Scan for the cell matching the given text and deliver its [X, Y] coordinate at center. 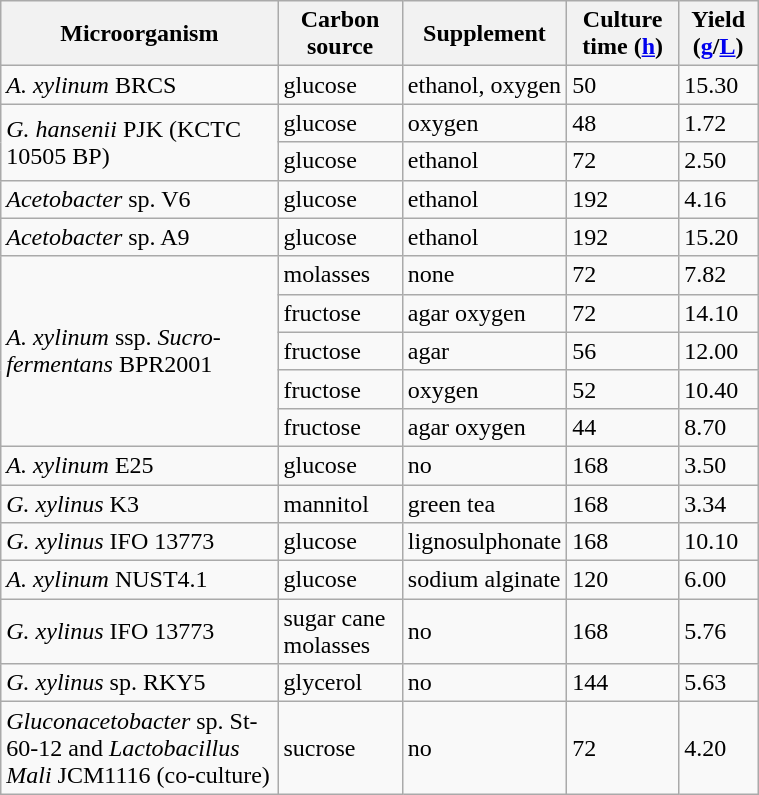
52 [623, 389]
sugar cane molasses [340, 632]
6.00 [718, 580]
Yield (g/L) [718, 34]
56 [623, 351]
Supple­ment [484, 34]
Micro­organism [140, 34]
120 [623, 580]
A. xylinum NUST4.1 [140, 580]
sodium alginate [484, 580]
G. hansenii PJK (KCTC 10505 BP) [140, 142]
10.10 [718, 542]
A. xylinum BRCS [140, 85]
3.34 [718, 503]
glycerol [340, 683]
1.72 [718, 123]
mannitol [340, 503]
Aceto­bacter sp. V6 [140, 199]
50 [623, 85]
Glucon­aceto­bacter sp. St-60-12 and Lacto­bacillus Mali JCM1116 (co-culture) [140, 748]
none [484, 275]
15.30 [718, 85]
green tea [484, 503]
molasses [340, 275]
Culture time (h) [623, 34]
15.20 [718, 237]
48 [623, 123]
44 [623, 427]
Aceto­bacter sp. A9 [140, 237]
4.20 [718, 748]
lignosulphonate [484, 542]
144 [623, 683]
5.76 [718, 632]
A. xylinum E25 [140, 465]
Carbon source [340, 34]
10.40 [718, 389]
3.50 [718, 465]
agar [484, 351]
A. xylinum ssp. Sucro­fermentans BPR2001 [140, 351]
G. xylinus sp. RKY5 [140, 683]
5.63 [718, 683]
8.70 [718, 427]
14.10 [718, 313]
G. xylinus K3 [140, 503]
12.00 [718, 351]
2.50 [718, 161]
7.82 [718, 275]
ethanol, oxygen [484, 85]
4.16 [718, 199]
sucrose [340, 748]
